Search for the cell housing the specified text and yield its [x, y] center coordinate. 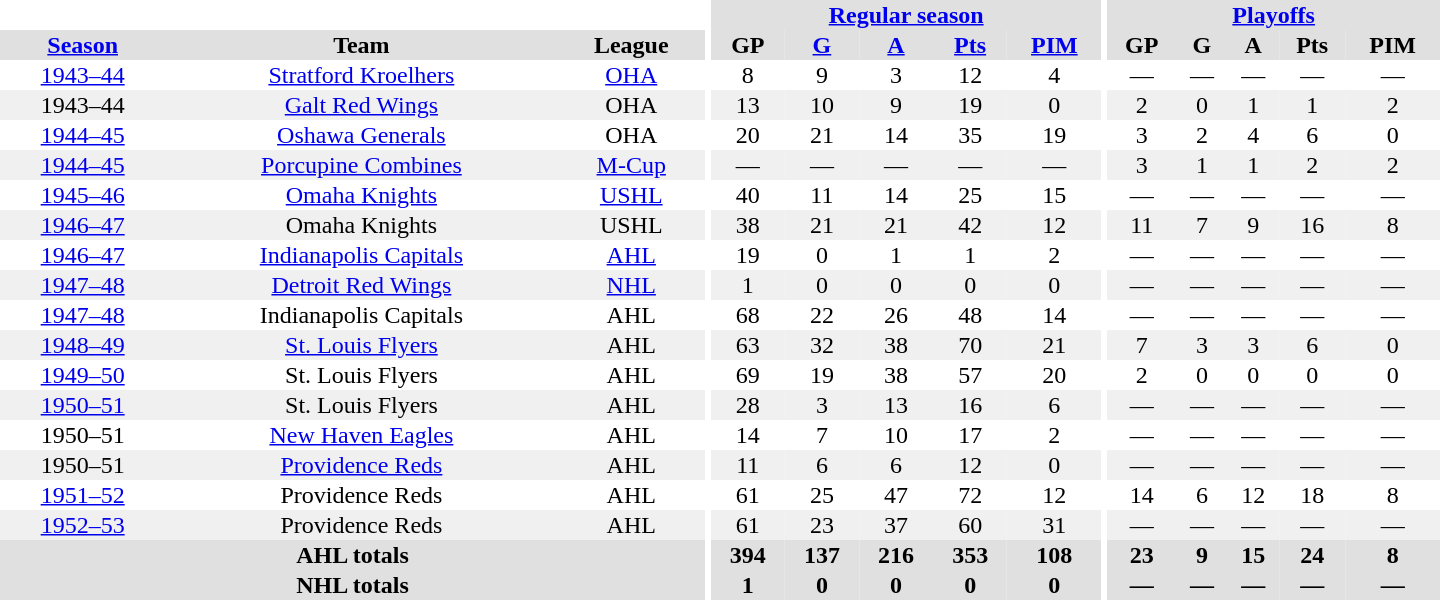
18 [1312, 495]
35 [970, 135]
26 [896, 315]
Porcupine Combines [361, 165]
Stratford Kroelhers [361, 75]
137 [822, 555]
1952–53 [82, 525]
216 [896, 555]
Team [361, 45]
37 [896, 525]
60 [970, 525]
1949–50 [82, 375]
NHL [631, 285]
Detroit Red Wings [361, 285]
63 [748, 345]
League [631, 45]
22 [822, 315]
Oshawa Generals [361, 135]
32 [822, 345]
28 [748, 405]
24 [1312, 555]
New Haven Eagles [361, 435]
NHL totals [352, 585]
70 [970, 345]
31 [1054, 525]
57 [970, 375]
Regular season [906, 15]
Season [82, 45]
17 [970, 435]
M-Cup [631, 165]
47 [896, 495]
1951–52 [82, 495]
108 [1054, 555]
353 [970, 555]
1948–49 [82, 345]
Galt Red Wings [361, 105]
69 [748, 375]
AHL totals [352, 555]
42 [970, 225]
68 [748, 315]
394 [748, 555]
48 [970, 315]
Playoffs [1274, 15]
40 [748, 195]
72 [970, 495]
1945–46 [82, 195]
